Search for the cell housing the specified text and yield its (X, Y) center coordinate. 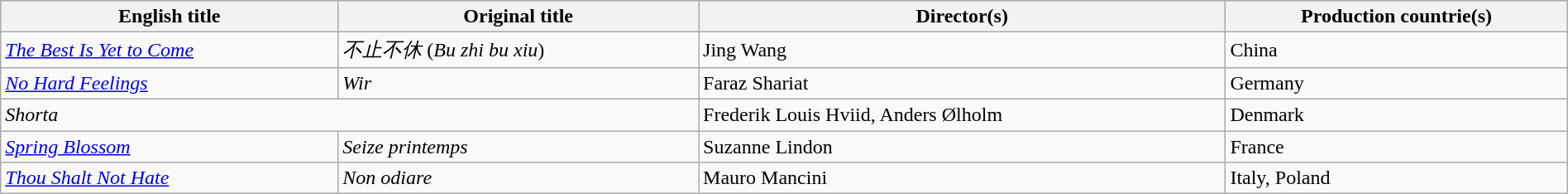
Original title (519, 17)
Shorta (350, 114)
Frederik Louis Hviid, Anders Ølholm (963, 114)
Wir (519, 83)
Italy, Poland (1396, 178)
Denmark (1396, 114)
No Hard Feelings (170, 83)
The Best Is Yet to Come (170, 50)
Seize printemps (519, 147)
Production countrie(s) (1396, 17)
Director(s) (963, 17)
Faraz Shariat (963, 83)
Spring Blossom (170, 147)
Thou Shalt Not Hate (170, 178)
China (1396, 50)
Jing Wang (963, 50)
Germany (1396, 83)
Suzanne Lindon (963, 147)
不止不休 (Bu zhi bu xiu) (519, 50)
English title (170, 17)
France (1396, 147)
Non odiare (519, 178)
Mauro Mancini (963, 178)
